Return the (X, Y) coordinate for the center point of the cell that contains the specified text.  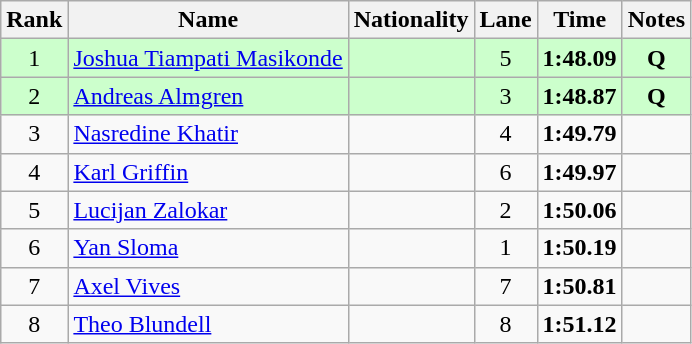
Karl Griffin (208, 172)
Theo Blundell (208, 324)
1:49.97 (580, 172)
1:51.12 (580, 324)
Joshua Tiampati Masikonde (208, 58)
Rank (34, 20)
1:48.09 (580, 58)
1:48.87 (580, 96)
Time (580, 20)
Nationality (411, 20)
Lucijan Zalokar (208, 210)
1:50.06 (580, 210)
Nasredine Khatir (208, 134)
1:49.79 (580, 134)
Notes (656, 20)
Yan Sloma (208, 248)
Lane (506, 20)
Andreas Almgren (208, 96)
1:50.81 (580, 286)
1:50.19 (580, 248)
Axel Vives (208, 286)
Name (208, 20)
